Determine the (x, y) coordinate at the center of the cell enclosing the given text.  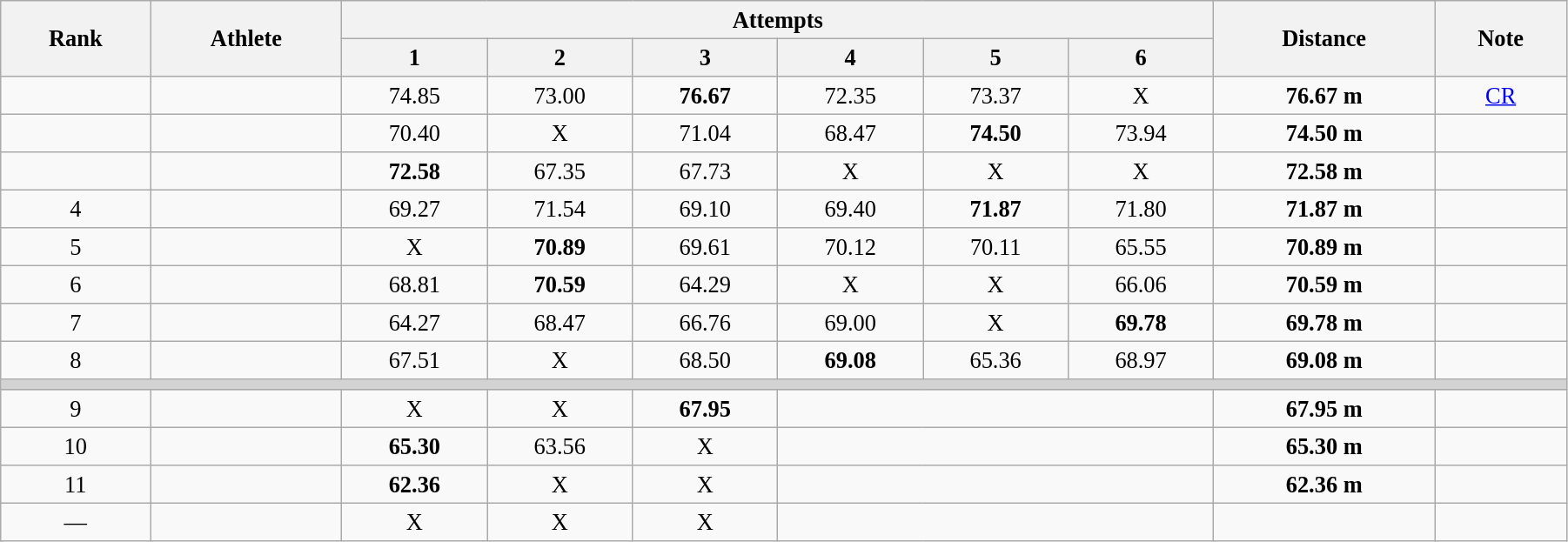
70.89 m (1324, 247)
71.80 (1142, 209)
67.95 (705, 409)
65.30 m (1324, 446)
65.30 (414, 446)
68.97 (1142, 360)
63.56 (560, 446)
66.76 (705, 323)
70.12 (851, 247)
73.37 (995, 95)
67.51 (414, 360)
11 (76, 485)
62.36 (414, 485)
67.95 m (1324, 409)
CR (1501, 95)
70.40 (414, 133)
71.87 m (1324, 209)
71.54 (560, 209)
3 (705, 57)
Rank (76, 38)
69.08 m (1324, 360)
Distance (1324, 38)
62.36 m (1324, 485)
76.67 (705, 95)
71.87 (995, 209)
70.59 m (1324, 284)
73.94 (1142, 133)
73.00 (560, 95)
72.35 (851, 95)
69.08 (851, 360)
9 (76, 409)
69.40 (851, 209)
70.59 (560, 284)
69.00 (851, 323)
69.10 (705, 209)
69.78 (1142, 323)
65.36 (995, 360)
7 (76, 323)
64.27 (414, 323)
76.67 m (1324, 95)
67.73 (705, 171)
68.50 (705, 360)
— (76, 522)
69.61 (705, 247)
Attempts (778, 19)
8 (76, 360)
66.06 (1142, 284)
69.78 m (1324, 323)
68.81 (414, 284)
71.04 (705, 133)
2 (560, 57)
70.89 (560, 247)
65.55 (1142, 247)
74.50 (995, 133)
64.29 (705, 284)
Athlete (246, 38)
74.85 (414, 95)
72.58 (414, 171)
67.35 (560, 171)
1 (414, 57)
72.58 m (1324, 171)
Note (1501, 38)
70.11 (995, 247)
10 (76, 446)
69.27 (414, 209)
74.50 m (1324, 133)
